Capture the cell that displays the provided text and extract its (X, Y) central coordinate. 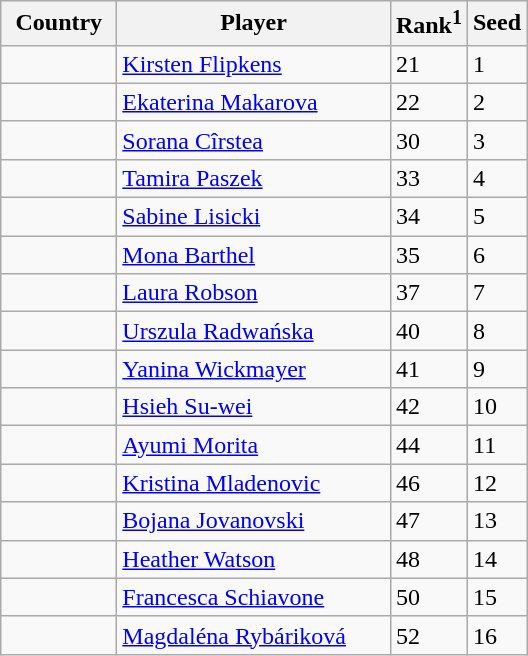
Hsieh Su-wei (254, 407)
3 (496, 140)
15 (496, 597)
14 (496, 559)
22 (428, 102)
Kristina Mladenovic (254, 483)
35 (428, 255)
34 (428, 217)
41 (428, 369)
13 (496, 521)
Francesca Schiavone (254, 597)
21 (428, 64)
Yanina Wickmayer (254, 369)
33 (428, 178)
Sabine Lisicki (254, 217)
8 (496, 331)
11 (496, 445)
Heather Watson (254, 559)
40 (428, 331)
Magdaléna Rybáriková (254, 635)
Ekaterina Makarova (254, 102)
5 (496, 217)
7 (496, 293)
47 (428, 521)
9 (496, 369)
50 (428, 597)
12 (496, 483)
16 (496, 635)
44 (428, 445)
Sorana Cîrstea (254, 140)
Kirsten Flipkens (254, 64)
42 (428, 407)
52 (428, 635)
Urszula Radwańska (254, 331)
10 (496, 407)
48 (428, 559)
30 (428, 140)
Rank1 (428, 24)
46 (428, 483)
Bojana Jovanovski (254, 521)
4 (496, 178)
Laura Robson (254, 293)
Ayumi Morita (254, 445)
Mona Barthel (254, 255)
6 (496, 255)
2 (496, 102)
1 (496, 64)
Seed (496, 24)
Player (254, 24)
Country (59, 24)
Tamira Paszek (254, 178)
37 (428, 293)
